Capture the cell that displays the provided text and extract its (X, Y) central coordinate. 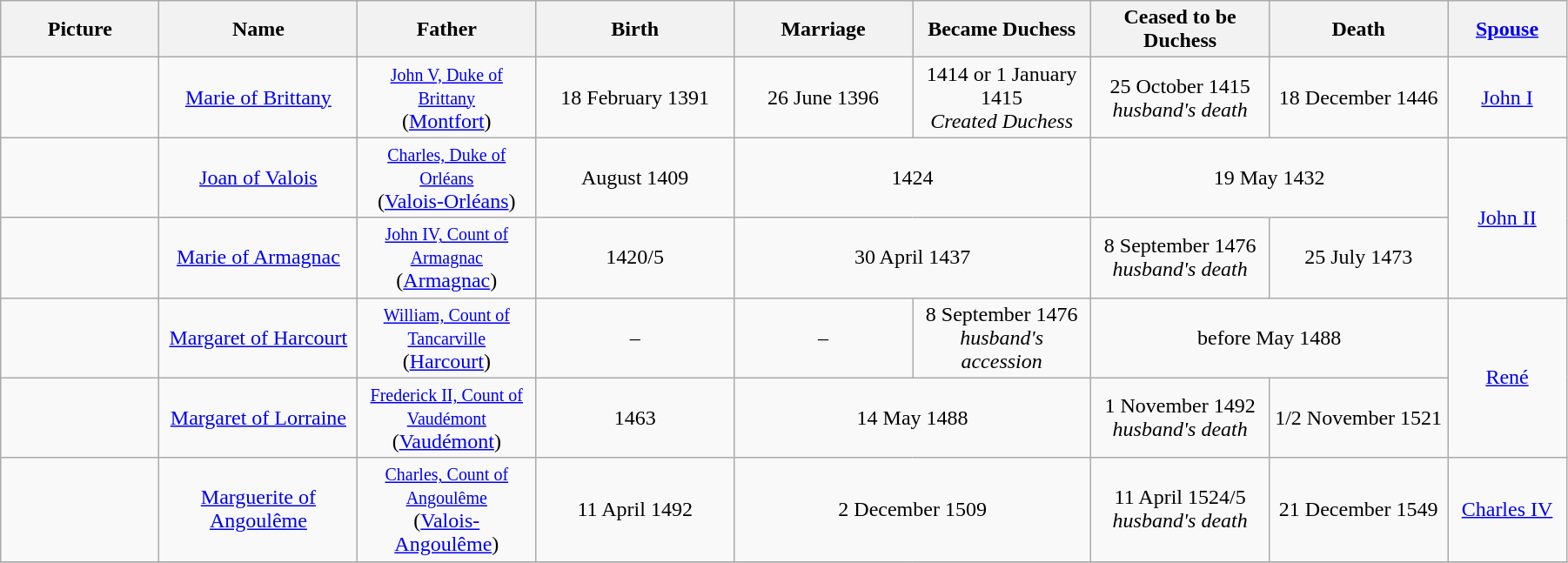
Death (1359, 30)
8 September 1476husband's death (1180, 258)
21 December 1549 (1359, 510)
John IV, Count of Armagnac(Armagnac) (447, 258)
William, Count of Tancarville(Harcourt) (447, 338)
Ceased to be Duchess (1180, 30)
René (1507, 378)
25 July 1473 (1359, 258)
Charles, Duke of Orléans(Valois-Orléans) (447, 178)
1414 or 1 January 1415Created Duchess (1002, 97)
Birth (635, 30)
Became Duchess (1002, 30)
Marie of Armagnac (258, 258)
Frederick II, Count of Vaudémont(Vaudémont) (447, 418)
Charles, Count of Angoulême (Valois-Angoulême) (447, 510)
26 June 1396 (823, 97)
18 December 1446 (1359, 97)
1/2 November 1521 (1359, 418)
Marriage (823, 30)
August 1409 (635, 178)
14 May 1488 (913, 418)
Spouse (1507, 30)
Joan of Valois (258, 178)
John II (1507, 218)
19 May 1432 (1270, 178)
18 February 1391 (635, 97)
Name (258, 30)
1420/5 (635, 258)
11 April 1524/5husband's death (1180, 510)
30 April 1437 (913, 258)
8 September 1476husband's accession (1002, 338)
Charles IV (1507, 510)
John V, Duke of Brittany(Montfort) (447, 97)
Marguerite of Angoulême (258, 510)
1424 (913, 178)
1 November 1492husband's death (1180, 418)
Father (447, 30)
1463 (635, 418)
Margaret of Lorraine (258, 418)
25 October 1415husband's death (1180, 97)
Marie of Brittany (258, 97)
John I (1507, 97)
11 April 1492 (635, 510)
2 December 1509 (913, 510)
Picture (80, 30)
Margaret of Harcourt (258, 338)
before May 1488 (1270, 338)
